Return (X, Y) of the center of cell containing provided text 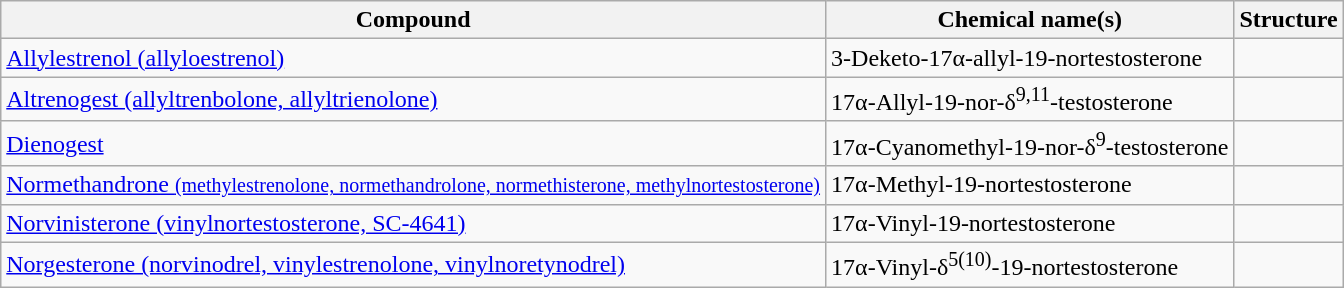
Normethandrone (methylestrenolone, normethandrolone, normethisterone, methylnortestosterone) (414, 185)
17α-Methyl-19-nortestosterone (1030, 185)
Chemical name(s) (1030, 20)
Allylestrenol (allyloestrenol) (414, 58)
17α-Vinyl-δ5(10)-19-nortestosterone (1030, 264)
Dienogest (414, 144)
17α-Allyl-19-nor-δ9,11-testosterone (1030, 100)
3-Deketo-17α-allyl-19-nortestosterone (1030, 58)
17α-Cyanomethyl-19-nor-δ9-testosterone (1030, 144)
Altrenogest (allyltrenbolone, allyltrienolone) (414, 100)
Compound (414, 20)
17α-Vinyl-19-nortestosterone (1030, 223)
Norvinisterone (vinylnortestosterone, SC-4641) (414, 223)
Norgesterone (norvinodrel, vinylestrenolone, vinylnoretynodrel) (414, 264)
Structure (1288, 20)
